Locate the cell with the specified text and output its [X, Y] center coordinate. 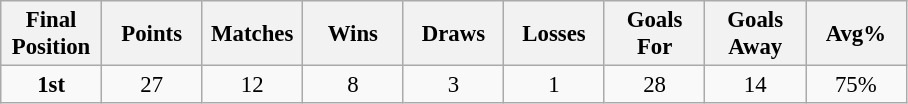
75% [856, 85]
28 [654, 85]
14 [756, 85]
Avg% [856, 34]
3 [454, 85]
Points [152, 34]
Goals For [654, 34]
1st [52, 85]
12 [252, 85]
Goals Away [756, 34]
1 [554, 85]
Final Position [52, 34]
Matches [252, 34]
Wins [354, 34]
Draws [454, 34]
8 [354, 85]
27 [152, 85]
Losses [554, 34]
